Capture the cell that displays the provided text and extract its [x, y] central coordinate. 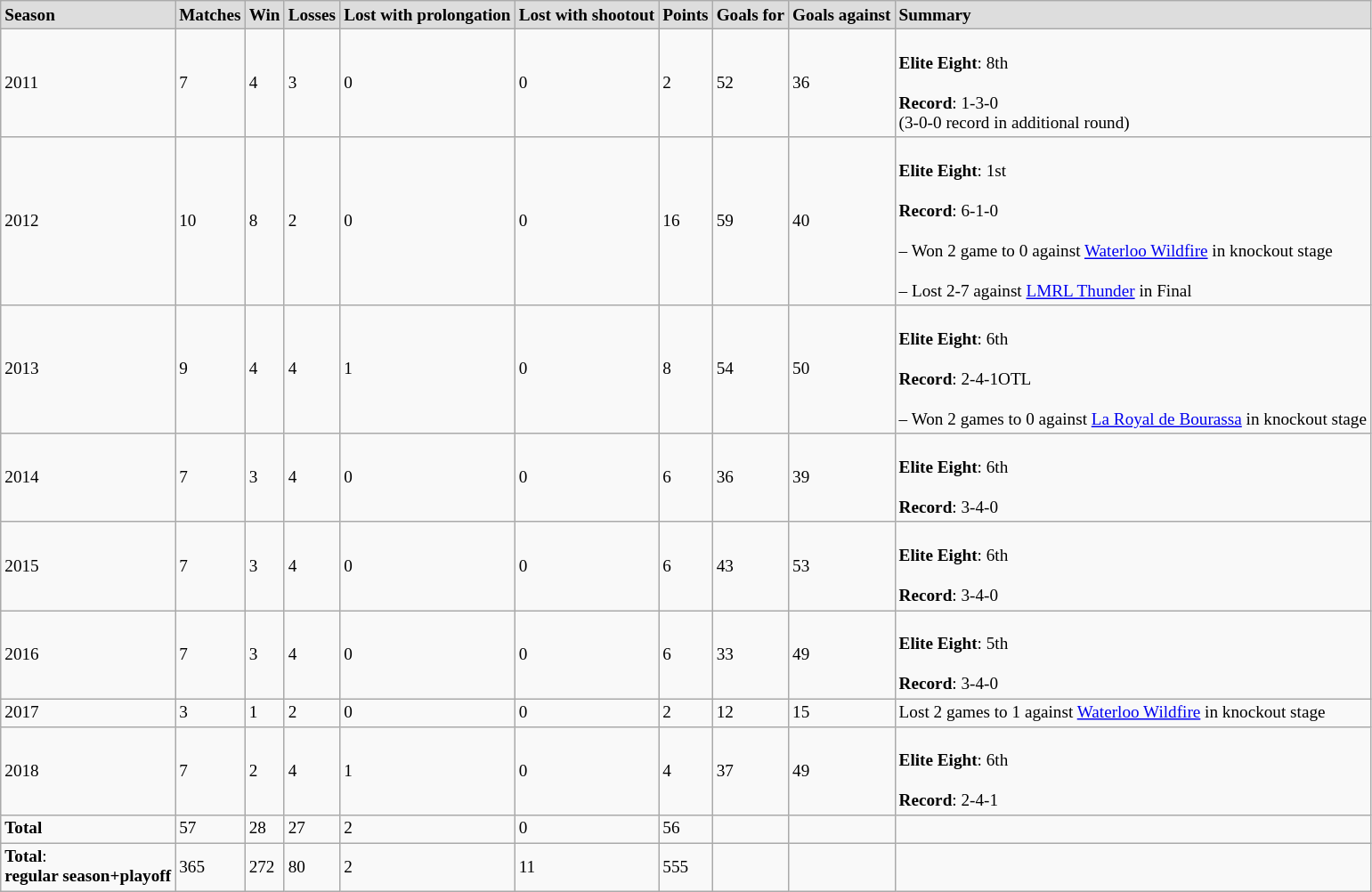
Goals for [750, 15]
56 [686, 829]
Elite Eight: 1st Record: 6-1-0 – Won 2 game to 0 against Waterloo Wildfire in knockout stage – Lost 2-7 against LMRL Thunder in Final [1133, 221]
2011 [88, 83]
12 [750, 713]
272 [264, 867]
Elite Eight: 6th Record: 2-4-1OTL – Won 2 games to 0 against La Royal de Bourassa in knockout stage [1133, 369]
80 [312, 867]
37 [750, 771]
59 [750, 221]
2014 [88, 477]
2018 [88, 771]
39 [841, 477]
33 [750, 653]
Win [264, 15]
555 [686, 867]
43 [750, 566]
50 [841, 369]
Lost with prolongation [427, 15]
Goals against [841, 15]
2017 [88, 713]
Summary [1133, 15]
Season [88, 15]
27 [312, 829]
Elite Eight: 5th Record: 3-4-0 [1133, 653]
11 [587, 867]
2012 [88, 221]
54 [750, 369]
Total:regular season+playoff [88, 867]
52 [750, 83]
16 [686, 221]
Losses [312, 15]
Elite Eight: 6th Record: 2-4-1 [1133, 771]
Elite Eight: 8th Record: 1-3-0 (3-0-0 record in additional round) [1133, 83]
2015 [88, 566]
10 [210, 221]
Points [686, 15]
2016 [88, 653]
Lost 2 games to 1 against Waterloo Wildfire in knockout stage [1133, 713]
28 [264, 829]
2013 [88, 369]
40 [841, 221]
57 [210, 829]
Matches [210, 15]
15 [841, 713]
9 [210, 369]
365 [210, 867]
Lost with shootout [587, 15]
Total [88, 829]
53 [841, 566]
